Find where the given text appears and provide that cell's center as (x, y) coordinate. 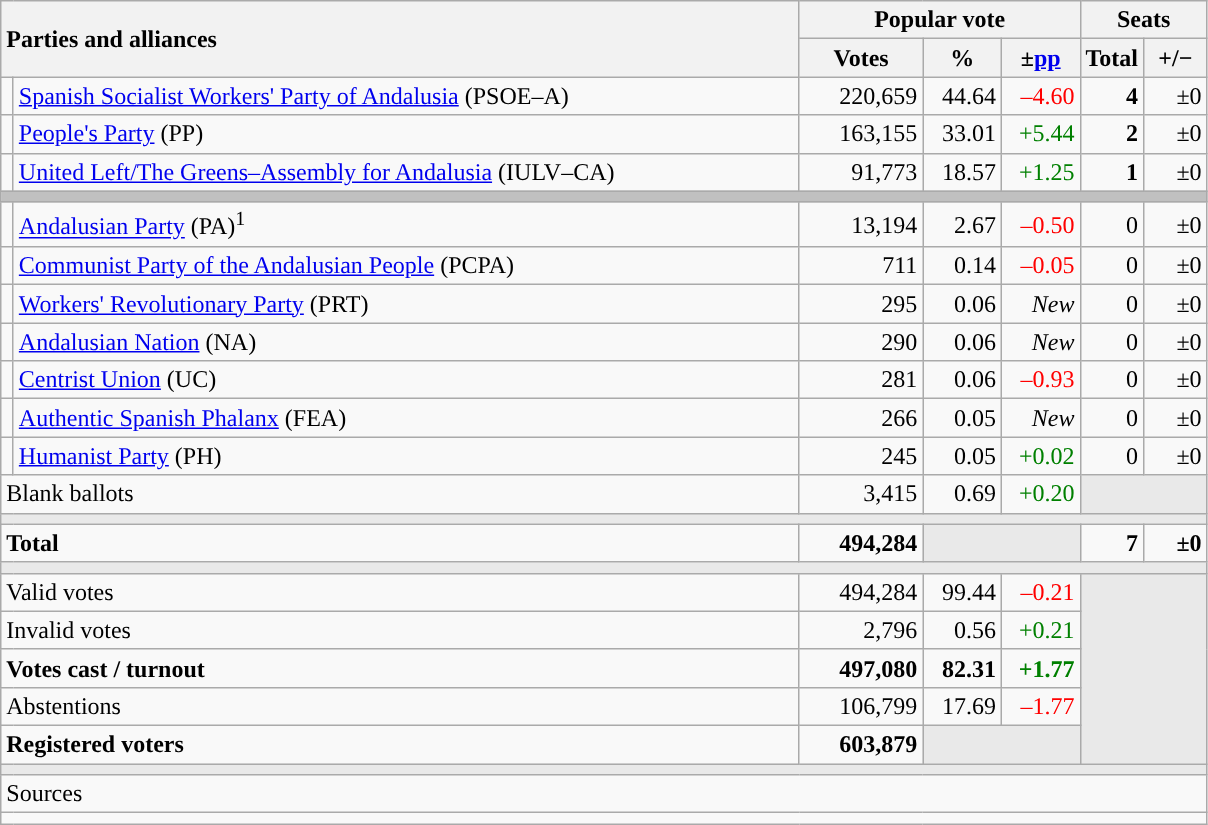
7 (1112, 543)
United Left/The Greens–Assembly for Andalusia (IULV–CA) (406, 172)
220,659 (861, 96)
Invalid votes (400, 630)
% (962, 58)
+0.21 (1040, 630)
Centrist Union (UC) (406, 380)
711 (861, 266)
Andalusian Nation (NA) (406, 342)
2 (1112, 134)
91,773 (861, 172)
–1.77 (1040, 706)
44.64 (962, 96)
+1.77 (1040, 668)
Humanist Party (PH) (406, 456)
3,415 (861, 494)
+1.25 (1040, 172)
Andalusian Party (PA)1 (406, 224)
1 (1112, 172)
266 (861, 418)
±pp (1040, 58)
0.56 (962, 630)
295 (861, 304)
+/− (1176, 58)
Sources (604, 794)
Parties and alliances (400, 39)
Votes cast / turnout (400, 668)
18.57 (962, 172)
Workers' Revolutionary Party (PRT) (406, 304)
497,080 (861, 668)
Authentic Spanish Phalanx (FEA) (406, 418)
Spanish Socialist Workers' Party of Andalusia (PSOE–A) (406, 96)
245 (861, 456)
17.69 (962, 706)
Seats (1144, 20)
–0.50 (1040, 224)
0.69 (962, 494)
–4.60 (1040, 96)
0.14 (962, 266)
Blank ballots (400, 494)
Abstentions (400, 706)
2,796 (861, 630)
99.44 (962, 592)
People's Party (PP) (406, 134)
2.67 (962, 224)
+0.02 (1040, 456)
Registered voters (400, 745)
13,194 (861, 224)
+5.44 (1040, 134)
4 (1112, 96)
290 (861, 342)
106,799 (861, 706)
Communist Party of the Andalusian People (PCPA) (406, 266)
–0.21 (1040, 592)
281 (861, 380)
–0.93 (1040, 380)
82.31 (962, 668)
Valid votes (400, 592)
Votes (861, 58)
33.01 (962, 134)
603,879 (861, 745)
Popular vote (940, 20)
–0.05 (1040, 266)
+0.20 (1040, 494)
163,155 (861, 134)
